Pinpoint the cell where the given text exists, returning its [x, y] midpoint coordinate. 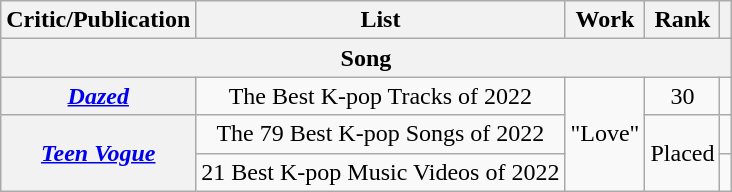
Critic/Publication [98, 20]
List [380, 20]
Song [366, 58]
Teen Vogue [98, 153]
30 [682, 96]
Rank [682, 20]
21 Best K-pop Music Videos of 2022 [380, 172]
The Best K-pop Tracks of 2022 [380, 96]
Placed [682, 153]
"Love" [605, 134]
The 79 Best K-pop Songs of 2022 [380, 134]
Work [605, 20]
Dazed [98, 96]
